From the cell containing the given text, extract its center point as [X, Y] coordinate. 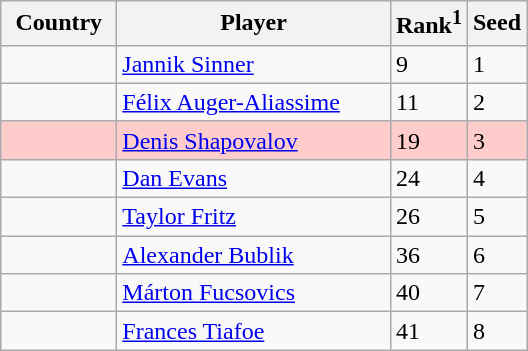
Alexander Bublik [254, 255]
24 [428, 178]
3 [496, 140]
11 [428, 102]
Félix Auger-Aliassime [254, 102]
Rank1 [428, 24]
Country [59, 24]
Seed [496, 24]
9 [428, 64]
26 [428, 217]
Jannik Sinner [254, 64]
5 [496, 217]
8 [496, 331]
Taylor Fritz [254, 217]
Denis Shapovalov [254, 140]
Frances Tiafoe [254, 331]
7 [496, 293]
4 [496, 178]
Márton Fucsovics [254, 293]
Player [254, 24]
36 [428, 255]
40 [428, 293]
19 [428, 140]
2 [496, 102]
Dan Evans [254, 178]
41 [428, 331]
1 [496, 64]
6 [496, 255]
